Find where the given text appears and provide that cell's center as [X, Y] coordinate. 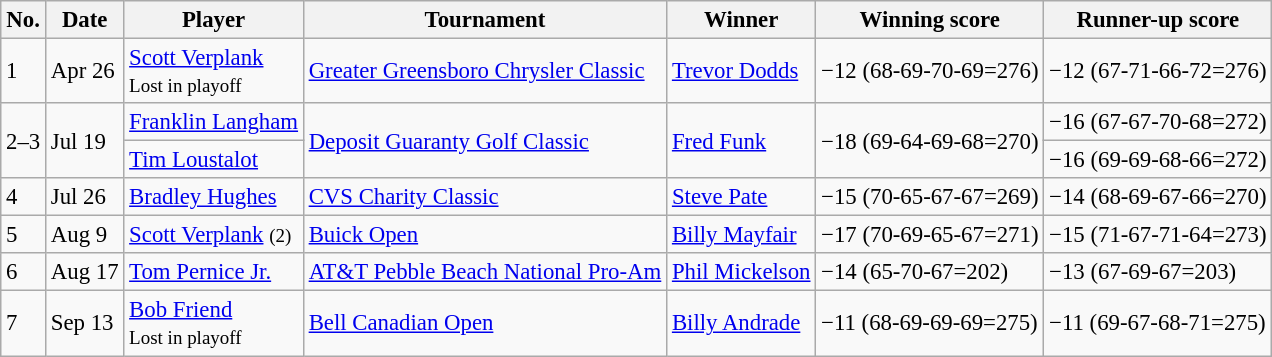
1 [24, 72]
Apr 26 [85, 72]
−11 (68-69-69-69=275) [930, 324]
Deposit Guaranty Golf Classic [484, 140]
Franklin Langham [214, 122]
7 [24, 324]
−14 (65-70-67=202) [930, 273]
Winning score [930, 20]
−14 (68-69-67-66=270) [1158, 197]
Jul 26 [85, 197]
−11 (69-67-68-71=275) [1158, 324]
AT&T Pebble Beach National Pro-Am [484, 273]
Runner-up score [1158, 20]
Bradley Hughes [214, 197]
Billy Andrade [742, 324]
−15 (71-67-71-64=273) [1158, 235]
No. [24, 20]
Steve Pate [742, 197]
6 [24, 273]
Buick Open [484, 235]
Winner [742, 20]
Player [214, 20]
−17 (70-69-65-67=271) [930, 235]
4 [24, 197]
−12 (67-71-66-72=276) [1158, 72]
Bob FriendLost in playoff [214, 324]
2–3 [24, 140]
−18 (69-64-69-68=270) [930, 140]
Billy Mayfair [742, 235]
Greater Greensboro Chrysler Classic [484, 72]
Phil Mickelson [742, 273]
Trevor Dodds [742, 72]
−16 (69-69-68-66=272) [1158, 160]
Tim Loustalot [214, 160]
Fred Funk [742, 140]
−13 (67-69-67=203) [1158, 273]
Aug 17 [85, 273]
5 [24, 235]
Bell Canadian Open [484, 324]
Aug 9 [85, 235]
Scott VerplankLost in playoff [214, 72]
−15 (70-65-67-67=269) [930, 197]
CVS Charity Classic [484, 197]
−16 (67-67-70-68=272) [1158, 122]
Sep 13 [85, 324]
Scott Verplank (2) [214, 235]
Jul 19 [85, 140]
−12 (68-69-70-69=276) [930, 72]
Tournament [484, 20]
Date [85, 20]
Tom Pernice Jr. [214, 273]
